For the text-containing cell, return its midpoint in (x, y) coordinate format. 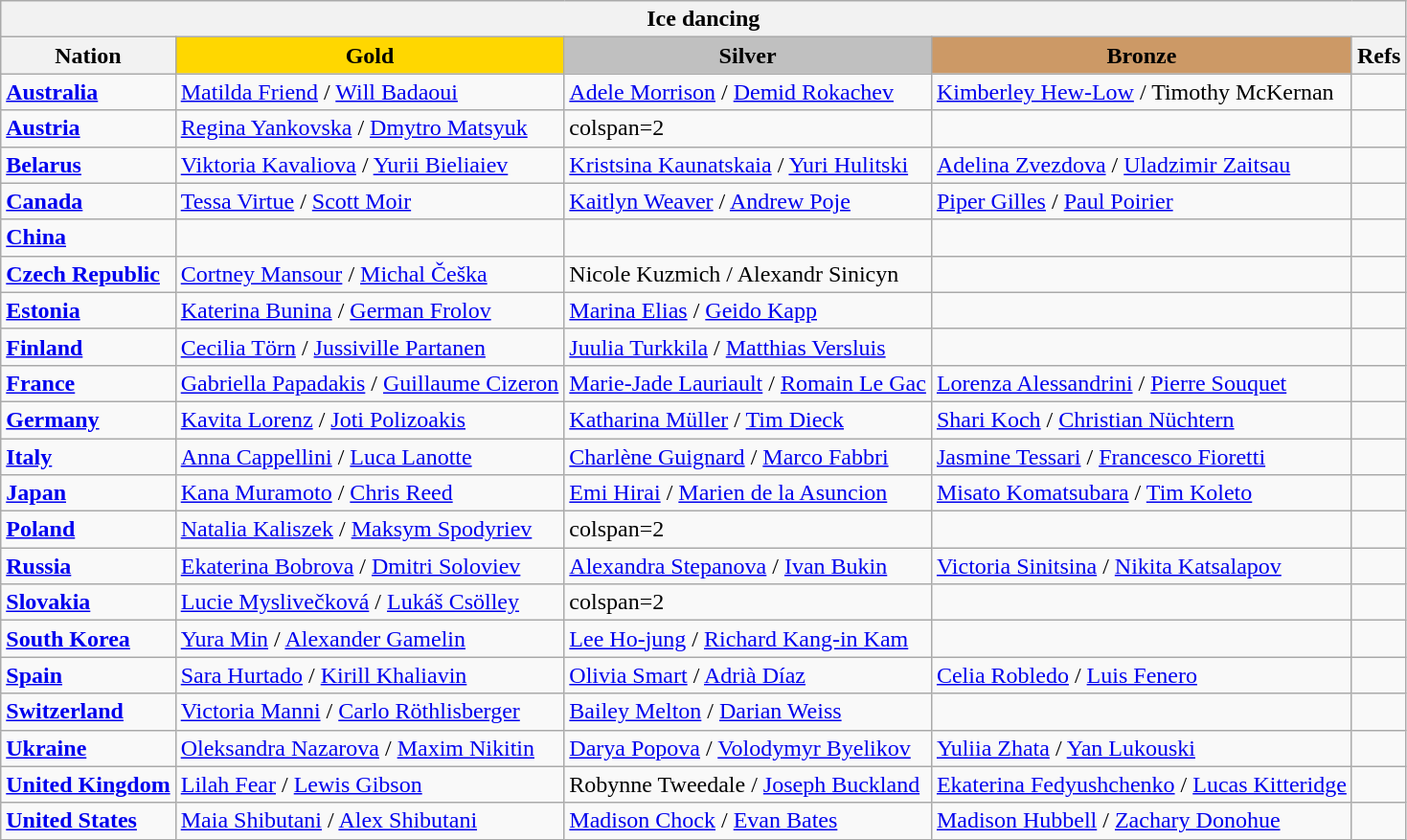
Robynne Tweedale / Joseph Buckland (748, 784)
Refs (1378, 56)
Japan (88, 493)
Austria (88, 128)
Maia Shibutani / Alex Shibutani (370, 821)
Madison Hubbell / Zachary Donohue (1142, 821)
Juulia Turkkila / Matthias Versluis (748, 347)
Kana Muramoto / Chris Reed (370, 493)
Olivia Smart / Adrià Díaz (748, 675)
Darya Popova / Volodymyr Byelikov (748, 748)
Switzerland (88, 712)
France (88, 383)
Emi Hirai / Marien de la Asuncion (748, 493)
Bailey Melton / Darian Weiss (748, 712)
Ice dancing (703, 19)
Kavita Lorenz / Joti Polizoakis (370, 420)
Cecilia Törn / Jussiville Partanen (370, 347)
Charlène Guignard / Marco Fabbri (748, 457)
Ukraine (88, 748)
Poland (88, 530)
Silver (748, 56)
Slovakia (88, 602)
Misato Komatsubara / Tim Koleto (1142, 493)
Canada (88, 201)
Madison Chock / Evan Bates (748, 821)
Spain (88, 675)
Yura Min / Alexander Gamelin (370, 639)
Marie-Jade Lauriault / Romain Le Gac (748, 383)
Oleksandra Nazarova / Maxim Nikitin (370, 748)
Kristsina Kaunatskaia / Yuri Hulitski (748, 165)
Marina Elias / Geido Kapp (748, 310)
Gabriella Papadakis / Guillaume Cizeron (370, 383)
Katerina Bunina / German Frolov (370, 310)
Adele Morrison / Demid Rokachev (748, 92)
Victoria Manni / Carlo Röthlisberger (370, 712)
Celia Robledo / Luis Fenero (1142, 675)
Kaitlyn Weaver / Andrew Poje (748, 201)
Viktoria Kavaliova / Yurii Bieliaiev (370, 165)
Germany (88, 420)
Regina Yankovska / Dmytro Matsyuk (370, 128)
Belarus (88, 165)
Piper Gilles / Paul Poirier (1142, 201)
Czech Republic (88, 274)
Finland (88, 347)
Cortney Mansour / Michal Češka (370, 274)
Adelina Zvezdova / Uladzimir Zaitsau (1142, 165)
Kimberley Hew-Low / Timothy McKernan (1142, 92)
Estonia (88, 310)
Tessa Virtue / Scott Moir (370, 201)
Ekaterina Bobrova / Dmitri Soloviev (370, 566)
United States (88, 821)
Nicole Kuzmich / Alexandr Sinicyn (748, 274)
Victoria Sinitsina / Nikita Katsalapov (1142, 566)
Ekaterina Fedyushchenko / Lucas Kitteridge (1142, 784)
Bronze (1142, 56)
Nation (88, 56)
Italy (88, 457)
Gold (370, 56)
Yuliia Zhata / Yan Lukouski (1142, 748)
Matilda Friend / Will Badaoui (370, 92)
Lorenza Alessandrini / Pierre Souquet (1142, 383)
South Korea (88, 639)
Australia (88, 92)
United Kingdom (88, 784)
Lee Ho-jung / Richard Kang-in Kam (748, 639)
Lilah Fear / Lewis Gibson (370, 784)
Jasmine Tessari / Francesco Fioretti (1142, 457)
Natalia Kaliszek / Maksym Spodyriev (370, 530)
Lucie Myslivečková / Lukáš Csölley (370, 602)
Anna Cappellini / Luca Lanotte (370, 457)
Sara Hurtado / Kirill Khaliavin (370, 675)
Shari Koch / Christian Nüchtern (1142, 420)
China (88, 238)
Russia (88, 566)
Alexandra Stepanova / Ivan Bukin (748, 566)
Katharina Müller / Tim Dieck (748, 420)
